Provide the [X, Y] coordinate of the cell's center where the given text is located.  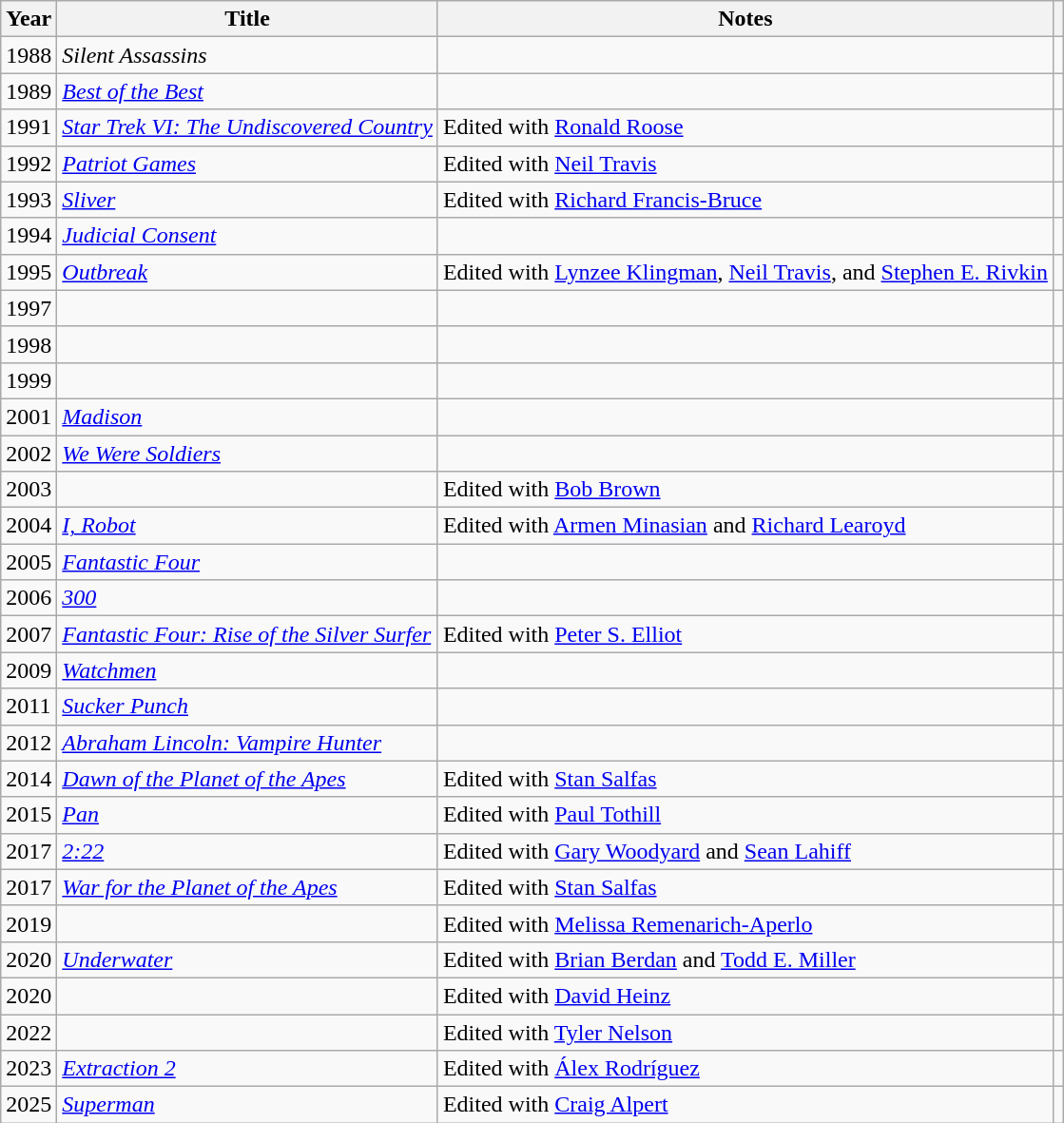
1992 [29, 164]
Fantastic Four [247, 562]
2015 [29, 815]
Edited with Armen Minasian and Richard Learoyd [745, 526]
Best of the Best [247, 91]
Dawn of the Planet of the Apes [247, 779]
1991 [29, 127]
Edited with Peter S. Elliot [745, 634]
2009 [29, 670]
Edited with Ronald Roose [745, 127]
Outbreak [247, 272]
Title [247, 19]
Edited with Lynzee Klingman, Neil Travis, and Stephen E. Rivkin [745, 272]
Year [29, 19]
I, Robot [247, 526]
Judicial Consent [247, 236]
We Were Soldiers [247, 454]
Abraham Lincoln: Vampire Hunter [247, 743]
1997 [29, 308]
Edited with Craig Alpert [745, 1105]
1999 [29, 380]
2025 [29, 1105]
2005 [29, 562]
1988 [29, 55]
300 [247, 598]
2001 [29, 416]
Sliver [247, 200]
2004 [29, 526]
Sucker Punch [247, 707]
2003 [29, 490]
1998 [29, 344]
Notes [745, 19]
1989 [29, 91]
2007 [29, 634]
2023 [29, 1069]
Silent Assassins [247, 55]
1994 [29, 236]
2019 [29, 923]
Extraction 2 [247, 1069]
2002 [29, 454]
2006 [29, 598]
2:22 [247, 851]
Fantastic Four: Rise of the Silver Surfer [247, 634]
1993 [29, 200]
Edited with Bob Brown [745, 490]
Madison [247, 416]
Pan [247, 815]
Edited with David Heinz [745, 996]
Patriot Games [247, 164]
Edited with Richard Francis-Bruce [745, 200]
2011 [29, 707]
Edited with Melissa Remenarich-Aperlo [745, 923]
Edited with Neil Travis [745, 164]
Watchmen [247, 670]
Superman [247, 1105]
Edited with Gary Woodyard and Sean Lahiff [745, 851]
Underwater [247, 959]
Edited with Álex Rodríguez [745, 1069]
1995 [29, 272]
2022 [29, 1032]
2012 [29, 743]
Edited with Tyler Nelson [745, 1032]
War for the Planet of the Apes [247, 887]
2014 [29, 779]
Edited with Brian Berdan and Todd E. Miller [745, 959]
Star Trek VI: The Undiscovered Country [247, 127]
Edited with Paul Tothill [745, 815]
